From the cell containing the given text, extract its center point as [x, y] coordinate. 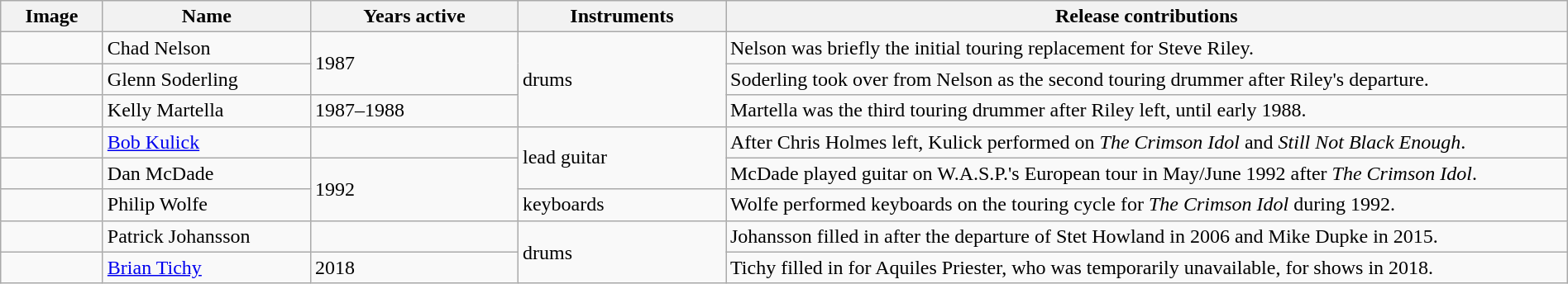
Dan McDade [207, 173]
Years active [414, 17]
Wolfe performed keyboards on the touring cycle for The Crimson Idol during 1992. [1147, 205]
Glenn Soderling [207, 79]
Kelly Martella [207, 111]
Tichy filled in for Aquiles Priester, who was temporarily unavailable, for shows in 2018. [1147, 267]
Name [207, 17]
lead guitar [622, 158]
Brian Tichy [207, 267]
Nelson was briefly the initial touring replacement for Steve Riley. [1147, 48]
Patrick Johansson [207, 236]
1992 [414, 189]
1987–1988 [414, 111]
After Chris Holmes left, Kulick performed on The Crimson Idol and Still Not Black Enough. [1147, 142]
keyboards [622, 205]
Release contributions [1147, 17]
Soderling took over from Nelson as the second touring drummer after Riley's departure. [1147, 79]
Martella was the third touring drummer after Riley left, until early 1988. [1147, 111]
Johansson filled in after the departure of Stet Howland in 2006 and Mike Dupke in 2015. [1147, 236]
Bob Kulick [207, 142]
Instruments [622, 17]
2018 [414, 267]
Image [52, 17]
1987 [414, 64]
McDade played guitar on W.A.S.P.'s European tour in May/June 1992 after The Crimson Idol. [1147, 173]
Chad Nelson [207, 48]
Philip Wolfe [207, 205]
